Pinpoint the cell where the given text exists, returning its (X, Y) midpoint coordinate. 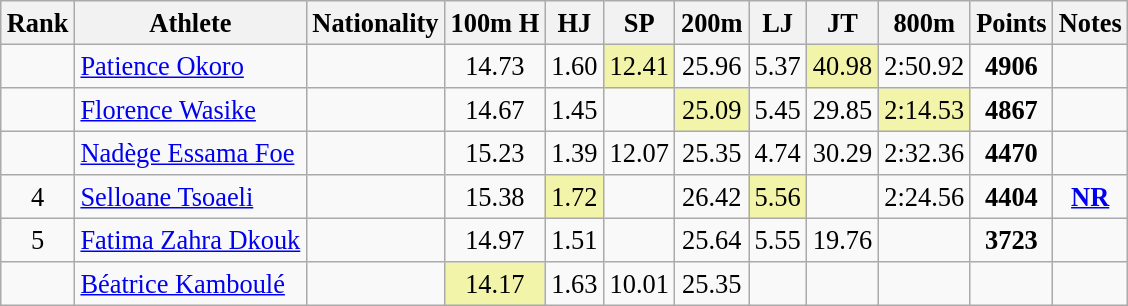
Patience Okoro (190, 66)
NR (1090, 197)
2:32.36 (924, 153)
4470 (1011, 153)
25.09 (712, 109)
29.85 (842, 109)
15.38 (494, 197)
1.45 (574, 109)
100m H (494, 22)
12.07 (638, 153)
1.51 (574, 240)
4906 (1011, 66)
800m (924, 22)
1.39 (574, 153)
25.96 (712, 66)
4404 (1011, 197)
14.73 (494, 66)
1.60 (574, 66)
Nadège Essama Foe (190, 153)
25.64 (712, 240)
5.55 (778, 240)
Rank (38, 22)
26.42 (712, 197)
14.67 (494, 109)
40.98 (842, 66)
30.29 (842, 153)
5.37 (778, 66)
Selloane Tsoaeli (190, 197)
2:24.56 (924, 197)
15.23 (494, 153)
4.74 (778, 153)
10.01 (638, 284)
Athlete (190, 22)
2:50.92 (924, 66)
Fatima Zahra Dkouk (190, 240)
JT (842, 22)
3723 (1011, 240)
HJ (574, 22)
12.41 (638, 66)
LJ (778, 22)
14.97 (494, 240)
2:14.53 (924, 109)
4 (38, 197)
Points (1011, 22)
5 (38, 240)
14.17 (494, 284)
4867 (1011, 109)
SP (638, 22)
1.63 (574, 284)
5.56 (778, 197)
5.45 (778, 109)
Nationality (375, 22)
1.72 (574, 197)
Béatrice Kamboulé (190, 284)
Florence Wasike (190, 109)
19.76 (842, 240)
200m (712, 22)
Notes (1090, 22)
